Locate the cell with the specified text and output its (x, y) center coordinate. 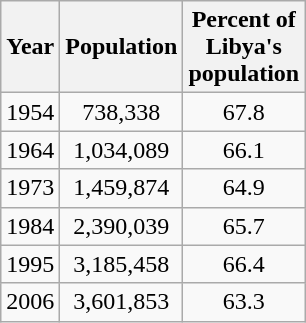
1954 (30, 112)
Percent ofLibya'spopulation (244, 47)
1995 (30, 264)
66.4 (244, 264)
2006 (30, 302)
Year (30, 47)
2,390,039 (122, 226)
65.7 (244, 226)
3,185,458 (122, 264)
67.8 (244, 112)
1,034,089 (122, 150)
1984 (30, 226)
64.9 (244, 188)
63.3 (244, 302)
1,459,874 (122, 188)
1973 (30, 188)
1964 (30, 150)
66.1 (244, 150)
3,601,853 (122, 302)
738,338 (122, 112)
Population (122, 47)
